Determine the [X, Y] coordinate at the center of the cell enclosing the given text.  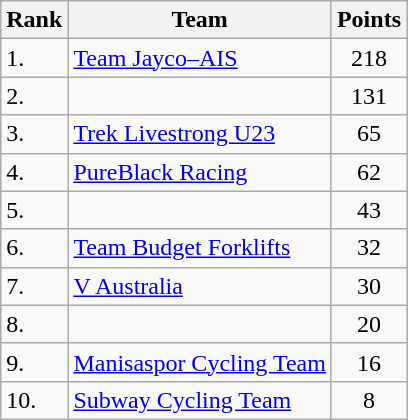
Manisaspor Cycling Team [200, 362]
218 [368, 58]
Trek Livestrong U23 [200, 134]
20 [368, 324]
Points [368, 20]
V Australia [200, 286]
32 [368, 248]
6. [34, 248]
Subway Cycling Team [200, 400]
3. [34, 134]
Team [200, 20]
1. [34, 58]
8 [368, 400]
9. [34, 362]
Team Jayco–AIS [200, 58]
10. [34, 400]
2. [34, 96]
PureBlack Racing [200, 172]
8. [34, 324]
131 [368, 96]
43 [368, 210]
65 [368, 134]
62 [368, 172]
4. [34, 172]
5. [34, 210]
7. [34, 286]
Team Budget Forklifts [200, 248]
30 [368, 286]
16 [368, 362]
Rank [34, 20]
